Scan for the cell matching the given text and deliver its (X, Y) coordinate at center. 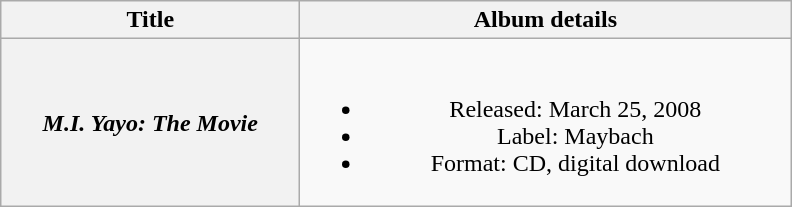
Title (150, 20)
M.I. Yayo: The Movie (150, 122)
Album details (546, 20)
Released: March 25, 2008Label: MaybachFormat: CD, digital download (546, 122)
